Find where the given text appears and provide that cell's center as [X, Y] coordinate. 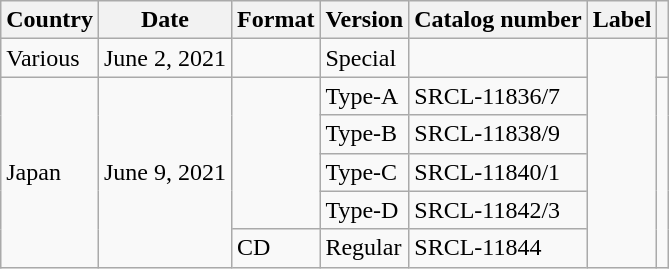
Type-D [364, 210]
June 9, 2021 [164, 172]
Various [50, 58]
SRCL-11840/1 [498, 172]
Date [164, 20]
Label [622, 20]
SRCL-11838/9 [498, 134]
Special [364, 58]
Version [364, 20]
Country [50, 20]
Type-B [364, 134]
Regular [364, 248]
Format [276, 20]
June 2, 2021 [164, 58]
Catalog number [498, 20]
Japan [50, 172]
Type-A [364, 96]
Type-C [364, 172]
SRCL-11842/3 [498, 210]
SRCL-11844 [498, 248]
SRCL-11836/7 [498, 96]
CD [276, 248]
